Search for the cell housing the specified text and yield its [x, y] center coordinate. 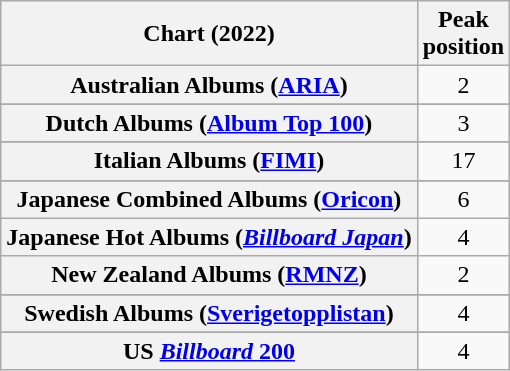
Japanese Hot Albums (Billboard Japan) [209, 237]
Dutch Albums (Album Top 100) [209, 123]
Italian Albums (FIMI) [209, 161]
Japanese Combined Albums (Oricon) [209, 199]
17 [463, 161]
6 [463, 199]
3 [463, 123]
US Billboard 200 [209, 351]
New Zealand Albums (RMNZ) [209, 275]
Swedish Albums (Sverigetopplistan) [209, 313]
Australian Albums (ARIA) [209, 85]
Chart (2022) [209, 34]
Peakposition [463, 34]
